Pinpoint the cell where the given text exists, returning its (X, Y) midpoint coordinate. 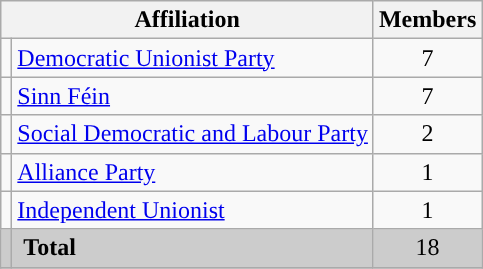
Independent Unionist (193, 210)
Affiliation (188, 20)
Democratic Unionist Party (193, 58)
2 (427, 134)
18 (427, 248)
Social Democratic and Labour Party (193, 134)
Members (427, 20)
Total (193, 248)
Sinn Féin (193, 96)
Alliance Party (193, 172)
